Locate the cell with the specified text and output its (X, Y) center coordinate. 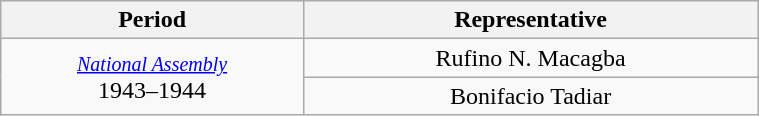
National Assembly1943–1944 (152, 77)
Period (152, 20)
Rufino N. Macagba (530, 58)
Representative (530, 20)
Bonifacio Tadiar (530, 96)
